Pinpoint the cell where the given text exists, returning its [X, Y] midpoint coordinate. 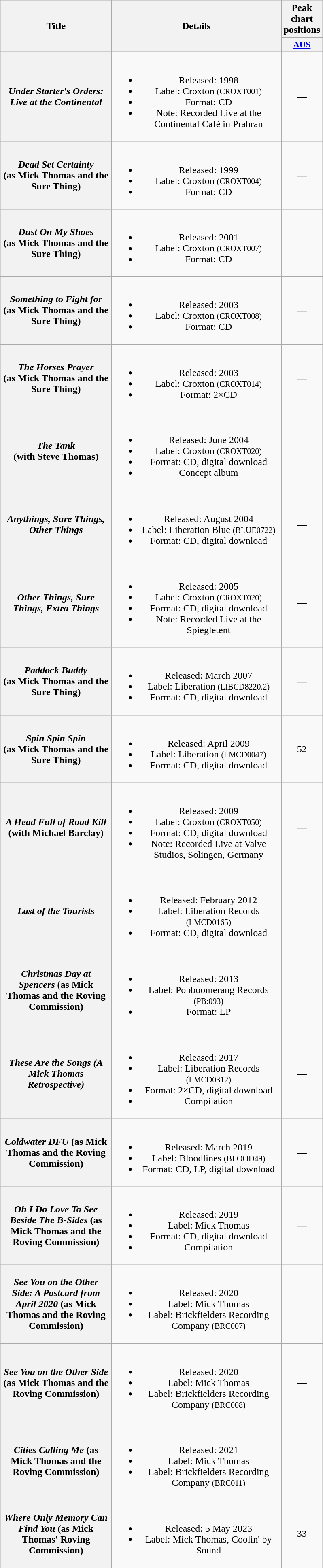
Dust On My Shoes (as Mick Thomas and the Sure Thing) [56, 243]
Title [56, 26]
Other Things, Sure Things, Extra Things [56, 603]
Released: 2020Label: Mick ThomasLabel: Brickfielders Recording Company (BRC007) [197, 1304]
Released: 2020Label: Mick ThomasLabel: Brickfielders Recording Company (BRC008) [197, 1383]
Coldwater DFU (as Mick Thomas and the Roving Commission) [56, 1152]
Released: 1999Label: Croxton (CROXT004)Format: CD [197, 176]
Details [197, 26]
Released: 2003Label: Croxton (CROXT008)Format: CD [197, 311]
See You on the Other Side (as Mick Thomas and the Roving Commission) [56, 1383]
Released: 2013Label: Popboomerang Records (PB:093)Format: LP [197, 990]
Released: April 2009Label: Liberation (LMCD0047)Format: CD, digital download [197, 749]
Released: 5 May 2023Label: Mick Thomas, Coolin' by Sound [197, 1534]
See You on the Other Side: A Postcard from April 2020 (as Mick Thomas and the Roving Commission) [56, 1304]
Dead Set Certainty (as Mick Thomas and the Sure Thing) [56, 176]
Last of the Tourists [56, 911]
Christmas Day at Spencers (as Mick Thomas and the Roving Commission) [56, 990]
Released: June 2004Label: Croxton (CROXT020)Format: CD, digital downloadConcept album [197, 451]
A Head Full of Road Kill (with Michael Barclay) [56, 827]
Released: 2017Label: Liberation Records (LMCD0312)Format: 2×CD, digital downloadCompilation [197, 1074]
Released: March 2007Label: Liberation (LIBCD8220.2)Format: CD, digital download [197, 681]
52 [302, 749]
AUS [302, 45]
Released: March 2019Label: Bloodlines (BLOOD49)Format: CD, LP, digital download [197, 1152]
Released: 2021Label: Mick ThomasLabel: Brickfielders Recording Company (BRC011) [197, 1461]
The Tank (with Steve Thomas) [56, 451]
Oh I Do Love To See Beside The B-Sides (as Mick Thomas and the Roving Commission) [56, 1225]
Released: 2005Label: Croxton (CROXT020)Format: CD, digital downloadNote: Recorded Live at the Spiegletent [197, 603]
Under Starter's Orders: Live at the Continental [56, 96]
Released: February 2012Label: Liberation Records (LMCD0165)Format: CD, digital download [197, 911]
These Are the Songs (A Mick Thomas Retrospective) [56, 1074]
Released: 2009Label: Croxton (CROXT050)Format: CD, digital downloadNote: Recorded Live at Valve Studios, Solingen, Germany [197, 827]
Anythings, Sure Things, Other Things [56, 524]
Where Only Memory Can Find You (as Mick Thomas' Roving Commission) [56, 1534]
33 [302, 1534]
Released: 1998Label: Croxton (CROXT001)Format: CDNote: Recorded Live at the Continental Café in Prahran [197, 96]
The Horses Prayer (as Mick Thomas and the Sure Thing) [56, 378]
Cities Calling Me (as Mick Thomas and the Roving Commission) [56, 1461]
Released: August 2004Label: Liberation Blue (BLUE0722)Format: CD, digital download [197, 524]
Something to Fight for (as Mick Thomas and the Sure Thing) [56, 311]
Peak chart positions [302, 19]
Spin Spin Spin(as Mick Thomas and the Sure Thing) [56, 749]
Released: 2019Label: Mick ThomasFormat: CD, digital downloadCompilation [197, 1225]
Paddock Buddy(as Mick Thomas and the Sure Thing) [56, 681]
Released: 2003Label: Croxton (CROXT014)Format: 2×CD [197, 378]
Released: 2001Label: Croxton (CROXT007)Format: CD [197, 243]
